Detect which cell encompasses the target text, then output its [x, y] center coordinate. 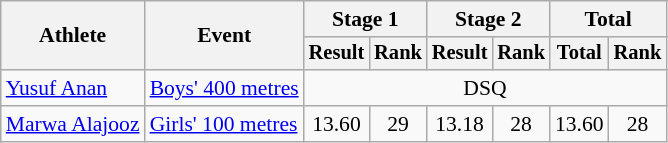
Yusuf Anan [73, 88]
Marwa Alajooz [73, 124]
13.18 [460, 124]
Boys' 400 metres [224, 88]
Girls' 100 metres [224, 124]
Athlete [73, 36]
Stage 1 [366, 19]
DSQ [486, 88]
Stage 2 [488, 19]
29 [398, 124]
Event [224, 36]
